Extract the [x, y] coordinate from the center of the cell holding the provided text.  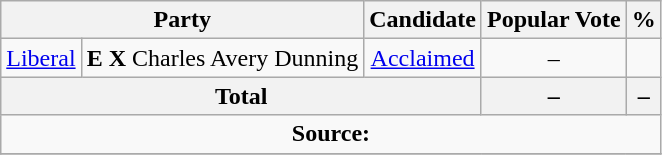
Popular Vote [554, 20]
Candidate [423, 20]
Acclaimed [423, 58]
E X Charles Avery Dunning [222, 58]
Source: [331, 134]
Liberal [41, 58]
Total [242, 96]
Party [182, 20]
% [644, 20]
